Return (x, y) of the center of cell containing provided text 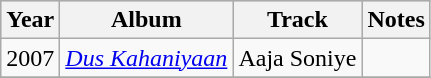
Dus Kahaniyaan (146, 58)
Year (30, 20)
Track (298, 20)
Notes (396, 20)
2007 (30, 58)
Album (146, 20)
Aaja Soniye (298, 58)
